Identify which cell holds the provided text, then report its (X, Y) central coordinate. 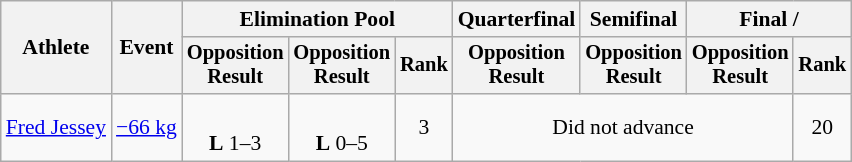
Did not advance (624, 128)
L 0–5 (342, 128)
Athlete (56, 48)
Fred Jessey (56, 128)
Quarterfinal (517, 19)
Final / (769, 19)
20 (822, 128)
−66 kg (146, 128)
Elimination Pool (318, 19)
L 1–3 (236, 128)
3 (424, 128)
Semifinal (634, 19)
Event (146, 48)
